Search for the cell housing the specified text and yield its [X, Y] center coordinate. 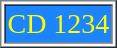
CD 1234 [58, 24]
